Scan for the cell matching the given text and deliver its [X, Y] coordinate at center. 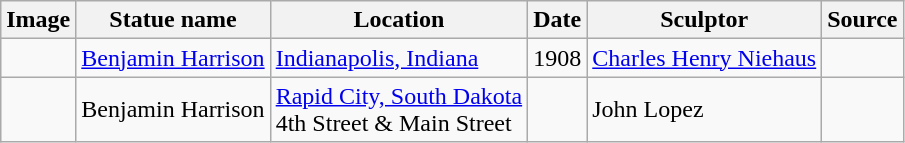
Indianapolis, Indiana [399, 58]
Date [558, 20]
Sculptor [704, 20]
John Lopez [704, 110]
Rapid City, South Dakota4th Street & Main Street [399, 110]
Source [862, 20]
Statue name [173, 20]
Location [399, 20]
Image [38, 20]
1908 [558, 58]
Charles Henry Niehaus [704, 58]
